Scan for the cell matching the given text and deliver its (X, Y) coordinate at center. 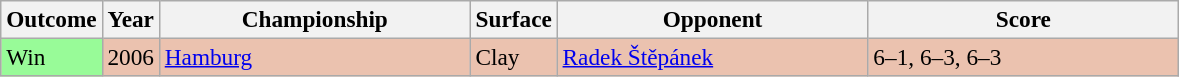
Championship (314, 19)
Surface (514, 19)
Clay (514, 57)
Opponent (712, 19)
Year (130, 19)
Score (1024, 19)
Win (52, 57)
Radek Štěpánek (712, 57)
Outcome (52, 19)
6–1, 6–3, 6–3 (1024, 57)
2006 (130, 57)
Hamburg (314, 57)
